From the cell containing the given text, extract its center point as (X, Y) coordinate. 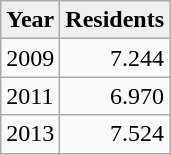
2013 (30, 134)
7.524 (115, 134)
7.244 (115, 58)
2009 (30, 58)
2011 (30, 96)
Residents (115, 20)
6.970 (115, 96)
Year (30, 20)
